Find where the given text appears and provide that cell's center as (X, Y) coordinate. 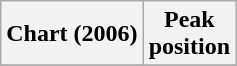
Chart (2006) (72, 34)
Peakposition (189, 34)
